Detect which cell encompasses the target text, then output its (x, y) center coordinate. 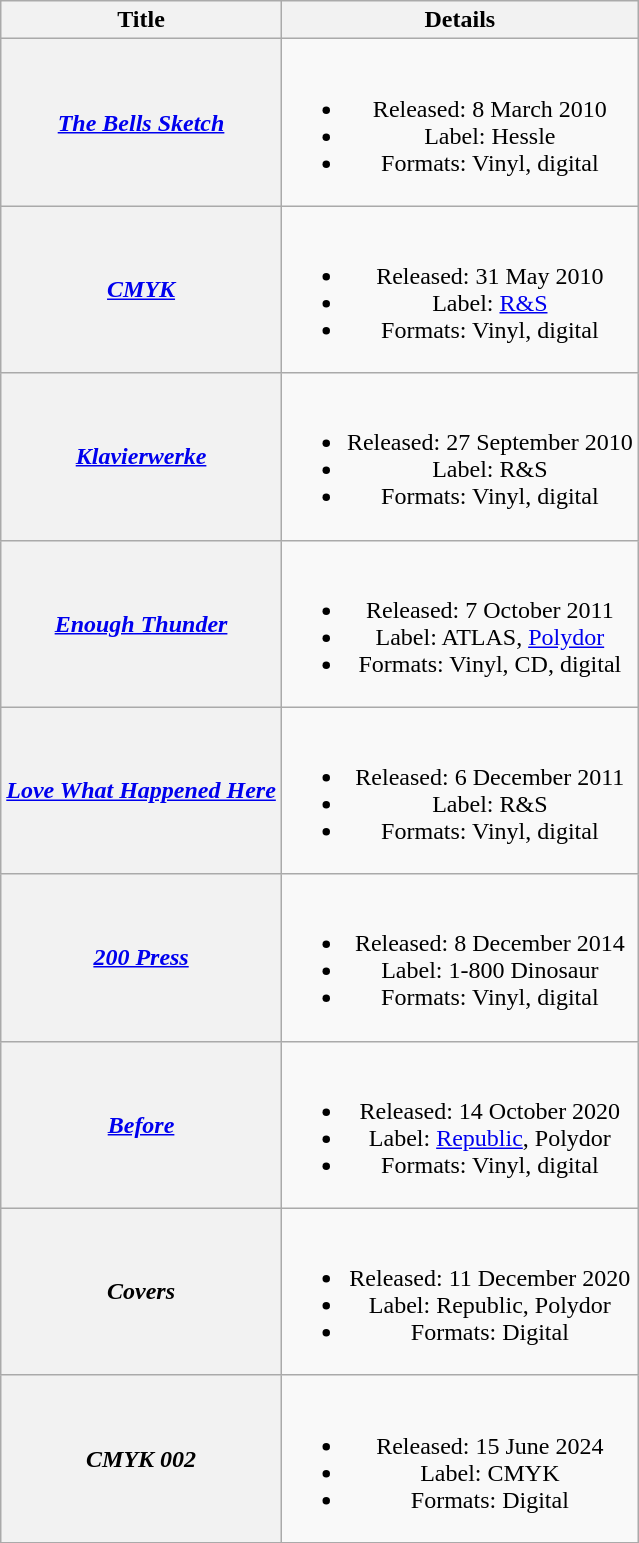
Before (142, 1124)
CMYK 002 (142, 1458)
Title (142, 20)
Klavierwerke (142, 456)
Released: 14 October 2020Label: Republic, PolydorFormats: Vinyl, digital (460, 1124)
Enough Thunder (142, 624)
Love What Happened Here (142, 790)
Released: 11 December 2020Label: Republic, PolydorFormats: Digital (460, 1292)
Released: 6 December 2011Label: R&SFormats: Vinyl, digital (460, 790)
Released: 7 October 2011Label: ATLAS, PolydorFormats: Vinyl, CD, digital (460, 624)
200 Press (142, 958)
Released: 27 September 2010Label: R&SFormats: Vinyl, digital (460, 456)
Covers (142, 1292)
Released: 31 May 2010Label: R&SFormats: Vinyl, digital (460, 290)
Released: 8 March 2010Label: HessleFormats: Vinyl, digital (460, 122)
The Bells Sketch (142, 122)
Details (460, 20)
Released: 15 June 2024Label: CMYKFormats: Digital (460, 1458)
CMYK (142, 290)
Released: 8 December 2014Label: 1-800 DinosaurFormats: Vinyl, digital (460, 958)
